Capture the cell that displays the provided text and extract its [x, y] central coordinate. 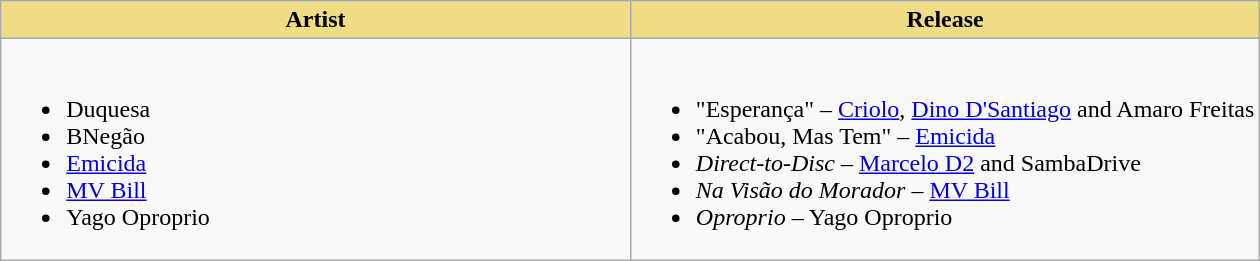
Artist [316, 20]
Release [945, 20]
DuquesaBNegãoEmicidaMV BillYago Oproprio [316, 150]
